Find where the given text appears and provide that cell's center as (X, Y) coordinate. 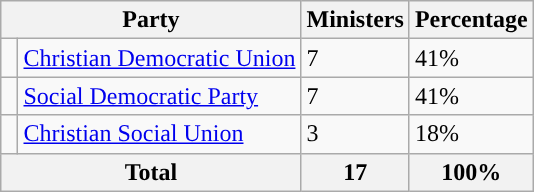
Party (151, 20)
18% (471, 134)
100% (471, 172)
3 (355, 134)
17 (355, 172)
Percentage (471, 20)
Christian Social Union (160, 134)
Ministers (355, 20)
Total (151, 172)
Christian Democratic Union (160, 58)
Social Democratic Party (160, 96)
